Output the (X, Y) coordinate of the center of the cell containing the given text.  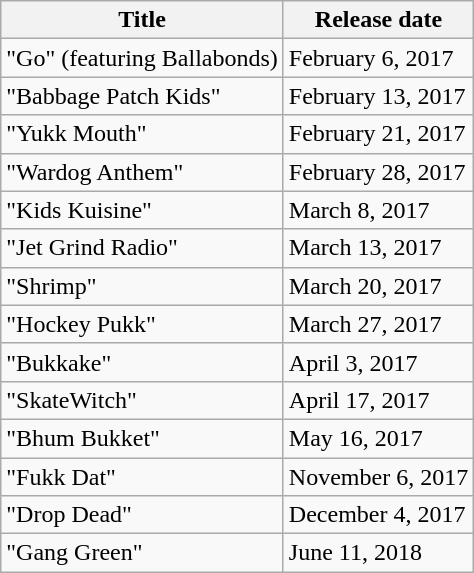
November 6, 2017 (378, 477)
April 3, 2017 (378, 362)
"Gang Green" (142, 553)
"Fukk Dat" (142, 477)
March 27, 2017 (378, 324)
"Bukkake" (142, 362)
April 17, 2017 (378, 400)
"Wardog Anthem" (142, 172)
"Babbage Patch Kids" (142, 96)
February 28, 2017 (378, 172)
March 8, 2017 (378, 210)
Title (142, 20)
Release date (378, 20)
May 16, 2017 (378, 438)
"Hockey Pukk" (142, 324)
"SkateWitch" (142, 400)
December 4, 2017 (378, 515)
February 21, 2017 (378, 134)
"Drop Dead" (142, 515)
June 11, 2018 (378, 553)
"Yukk Mouth" (142, 134)
March 20, 2017 (378, 286)
"Shrimp" (142, 286)
"Kids Kuisine" (142, 210)
"Bhum Bukket" (142, 438)
"Go" (featuring Ballabonds) (142, 58)
March 13, 2017 (378, 248)
February 13, 2017 (378, 96)
February 6, 2017 (378, 58)
"Jet Grind Radio" (142, 248)
